Pinpoint the cell where the given text exists, returning its (x, y) midpoint coordinate. 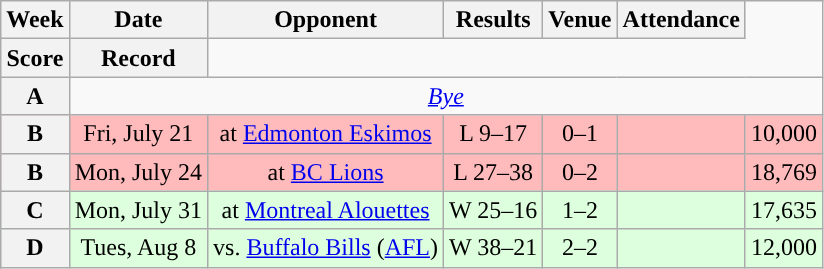
17,635 (784, 210)
Week (35, 20)
Results (494, 20)
vs. Buffalo Bills (AFL) (326, 248)
Score (35, 58)
C (35, 210)
2–2 (580, 248)
Record (138, 58)
Venue (580, 20)
D (35, 248)
L 9–17 (494, 134)
10,000 (784, 134)
0–2 (580, 172)
W 25–16 (494, 210)
12,000 (784, 248)
Mon, July 24 (138, 172)
at Montreal Alouettes (326, 210)
Date (138, 20)
Bye (446, 96)
Opponent (326, 20)
Fri, July 21 (138, 134)
W 38–21 (494, 248)
at Edmonton Eskimos (326, 134)
0–1 (580, 134)
A (35, 96)
L 27–38 (494, 172)
Attendance (681, 20)
Mon, July 31 (138, 210)
Tues, Aug 8 (138, 248)
18,769 (784, 172)
at BC Lions (326, 172)
1–2 (580, 210)
